From the cell containing the given text, extract its center point as (x, y) coordinate. 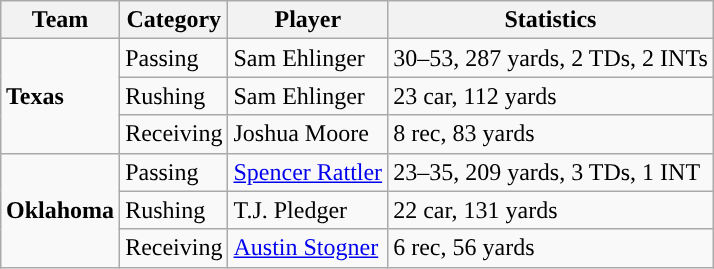
T.J. Pledger (308, 210)
Joshua Moore (308, 134)
8 rec, 83 yards (551, 134)
Team (60, 20)
23–35, 209 yards, 3 TDs, 1 INT (551, 172)
Spencer Rattler (308, 172)
22 car, 131 yards (551, 210)
Statistics (551, 20)
6 rec, 56 yards (551, 248)
30–53, 287 yards, 2 TDs, 2 INTs (551, 58)
23 car, 112 yards (551, 96)
Player (308, 20)
Category (174, 20)
Texas (60, 96)
Austin Stogner (308, 248)
Oklahoma (60, 210)
